Capture the cell that displays the provided text and extract its (x, y) central coordinate. 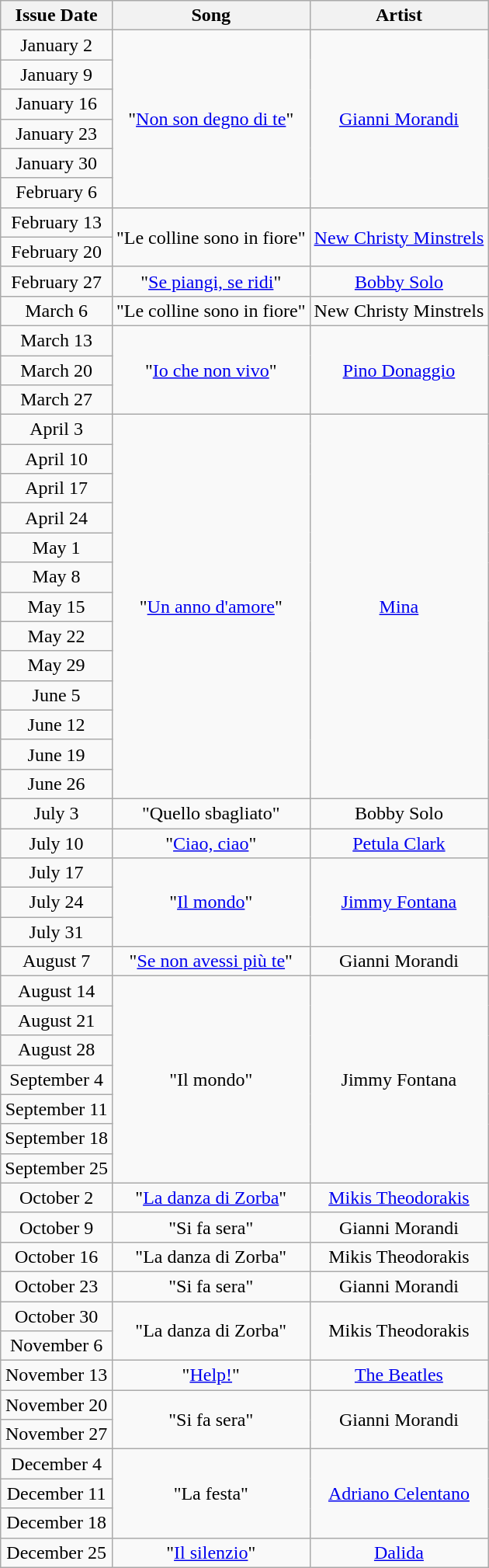
March 20 (57, 370)
July 17 (57, 873)
December 18 (57, 1523)
"Se piangi, se ridi" (211, 281)
November 27 (57, 1434)
October 2 (57, 1198)
February 6 (57, 193)
May 8 (57, 577)
November 20 (57, 1405)
July 3 (57, 813)
February 20 (57, 252)
"Help!" (211, 1375)
June 26 (57, 784)
"Il silenzio" (211, 1552)
Dalida (399, 1552)
December 11 (57, 1493)
July 24 (57, 902)
August 21 (57, 1020)
June 5 (57, 695)
May 15 (57, 607)
The Beatles (399, 1375)
August 28 (57, 1050)
April 24 (57, 518)
May 22 (57, 636)
October 9 (57, 1227)
January 9 (57, 75)
"Non son degno di te" (211, 119)
Pino Donaggio (399, 370)
Petula Clark (399, 843)
Mina (399, 607)
Song (211, 16)
September 11 (57, 1109)
October 16 (57, 1257)
April 10 (57, 459)
"Io che non vivo" (211, 370)
January 30 (57, 163)
October 30 (57, 1316)
November 6 (57, 1346)
May 29 (57, 666)
April 17 (57, 488)
February 27 (57, 281)
July 31 (57, 932)
March 13 (57, 340)
January 16 (57, 104)
October 23 (57, 1286)
September 4 (57, 1080)
Artist (399, 16)
August 14 (57, 991)
"Ciao, ciao" (211, 843)
July 10 (57, 843)
March 27 (57, 400)
December 25 (57, 1552)
November 13 (57, 1375)
June 12 (57, 725)
"La festa" (211, 1493)
"Quello sbagliato" (211, 813)
May 1 (57, 548)
"Se non avessi più te" (211, 961)
September 25 (57, 1168)
December 4 (57, 1464)
April 3 (57, 429)
June 19 (57, 754)
January 2 (57, 45)
Adriano Celentano (399, 1493)
Issue Date (57, 16)
"Un anno d'amore" (211, 607)
February 13 (57, 222)
January 23 (57, 134)
September 18 (57, 1139)
August 7 (57, 961)
March 6 (57, 311)
